From the cell containing the given text, extract its center point as [X, Y] coordinate. 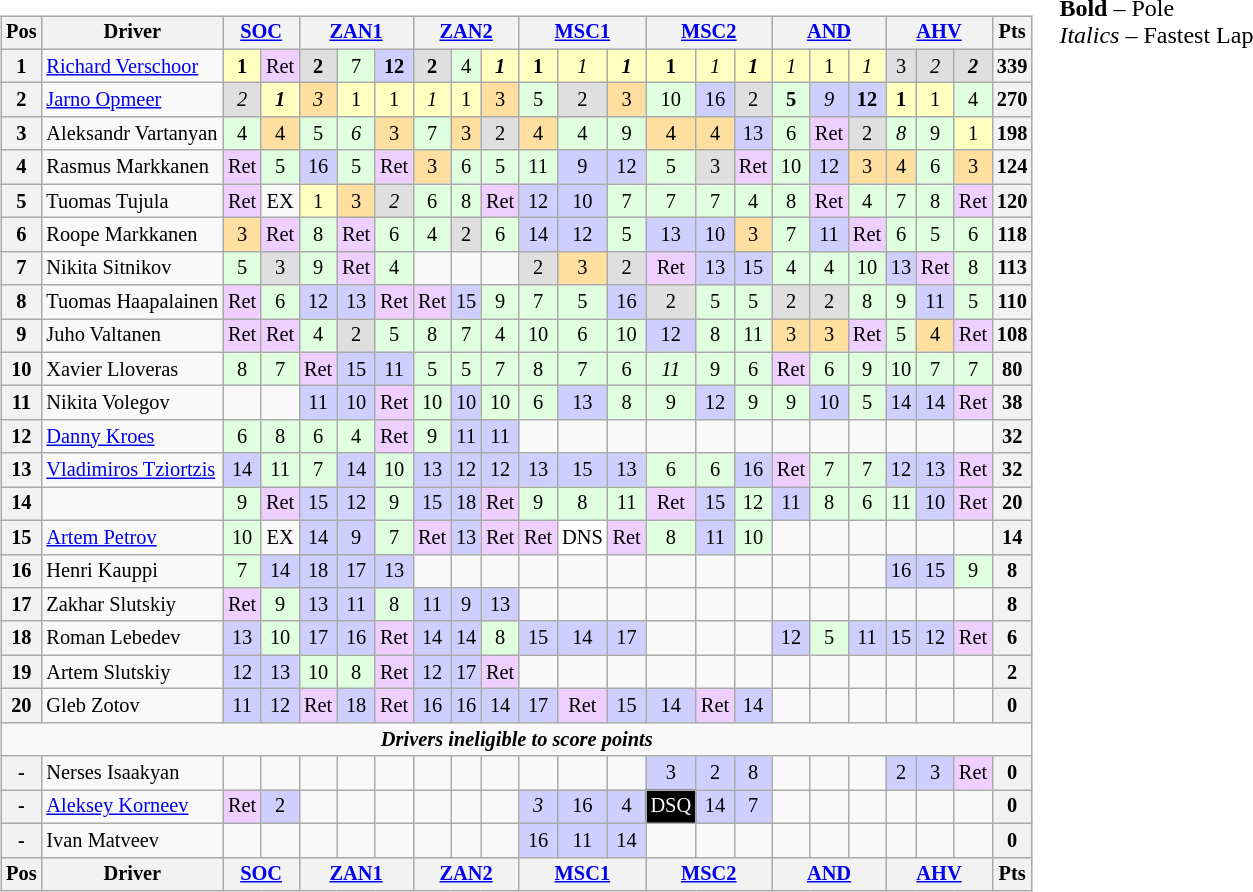
Vladimiros Tziortzis [132, 470]
339 [1012, 66]
Jarno Opmeer [132, 100]
Nikita Sitnikov [132, 268]
Xavier Lloveras [132, 369]
Danny Kroes [132, 437]
19 [21, 672]
80 [1012, 369]
Tuomas Tujula [132, 201]
Drivers ineligible to score points [516, 739]
Nikita Volegov [132, 403]
Artem Slutskiy [132, 672]
270 [1012, 100]
Roman Lebedev [132, 638]
124 [1012, 167]
Rasmus Markkanen [132, 167]
Gleb Zotov [132, 706]
Henri Kauppi [132, 571]
Zakhar Slutskiy [132, 605]
Roope Markkanen [132, 235]
198 [1012, 134]
118 [1012, 235]
113 [1012, 268]
Ivan Matveev [132, 840]
38 [1012, 403]
Tuomas Haapalainen [132, 302]
108 [1012, 336]
Richard Verschoor [132, 66]
DSQ [671, 807]
Juho Valtanen [132, 336]
Aleksandr Vartanyan [132, 134]
Aleksey Korneev [132, 807]
Nerses Isaakyan [132, 773]
110 [1012, 302]
Artem Petrov [132, 537]
DNS [582, 537]
120 [1012, 201]
